For the text-containing cell, return its midpoint in (x, y) coordinate format. 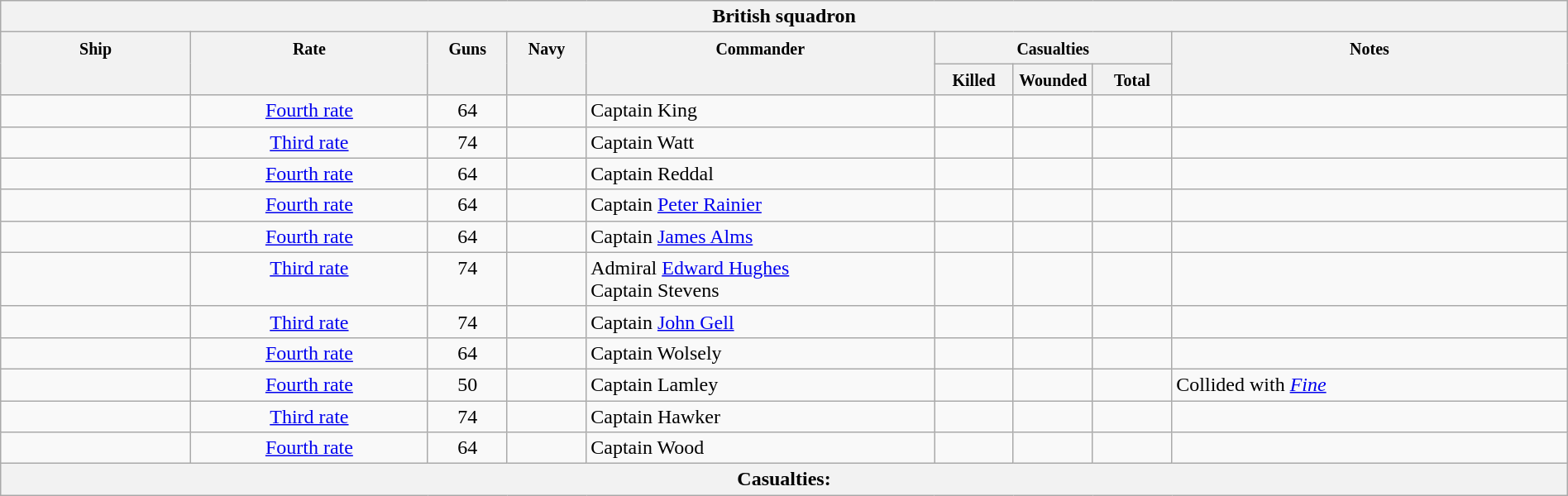
Ship (96, 64)
British squadron (784, 17)
Killed (974, 79)
Collided with Fine (1370, 384)
Captain Wood (761, 448)
Notes (1370, 64)
Captain Watt (761, 142)
Captain Reddal (761, 174)
Captain Lamley (761, 384)
Guns (467, 64)
Total (1132, 79)
Wounded (1053, 79)
Captain John Gell (761, 322)
Casualties (1054, 48)
Captain King (761, 111)
Captain Hawker (761, 416)
Navy (547, 64)
50 (467, 384)
Rate (309, 64)
Casualties: (784, 479)
Captain Peter Rainier (761, 205)
Captain James Alms (761, 236)
Commander (761, 64)
Captain Wolsely (761, 353)
Admiral Edward Hughes Captain Stevens (761, 279)
